Output the [x, y] coordinate of the center of the cell containing the given text.  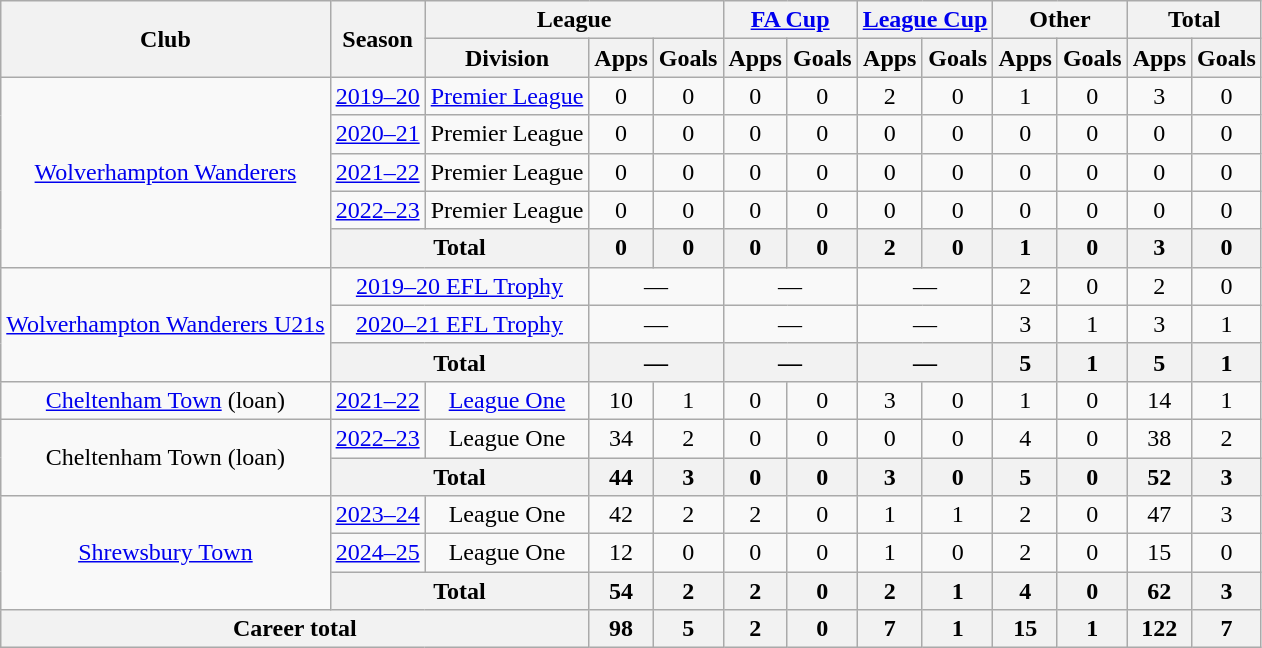
Shrewsbury Town [166, 553]
12 [621, 553]
2023–24 [378, 515]
Season [378, 39]
62 [1159, 591]
Career total [295, 629]
44 [621, 477]
42 [621, 515]
54 [621, 591]
FA Cup [790, 20]
Other [1060, 20]
14 [1159, 400]
122 [1159, 629]
Wolverhampton Wanderers U21s [166, 324]
2020–21 EFL Trophy [460, 324]
2020–21 [378, 134]
2019–20 EFL Trophy [460, 286]
47 [1159, 515]
52 [1159, 477]
Wolverhampton Wanderers [166, 172]
98 [621, 629]
2024–25 [378, 553]
League Cup [925, 20]
38 [1159, 438]
Club [166, 39]
2019–20 [378, 96]
34 [621, 438]
Division [507, 58]
League [574, 20]
10 [621, 400]
